For the text-containing cell, return its midpoint in [X, Y] coordinate format. 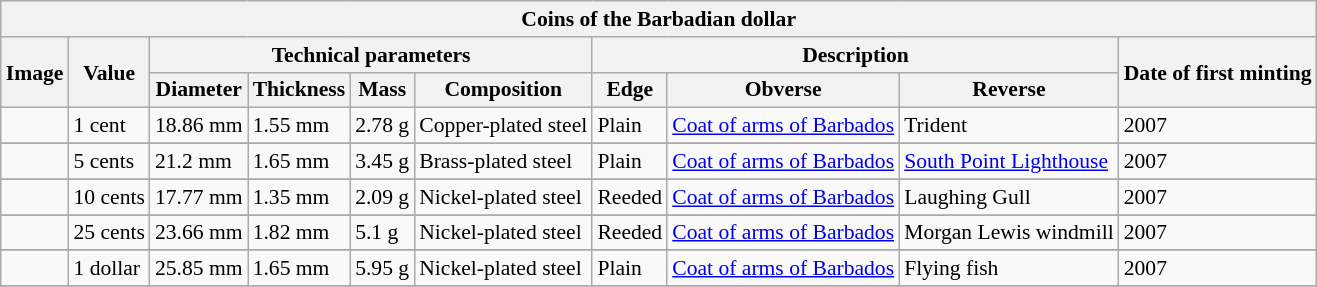
Diameter [199, 90]
Obverse [783, 90]
Value [108, 72]
Coins of the Barbadian dollar [659, 19]
1 dollar [108, 269]
3.45 g [382, 162]
1.82 mm [300, 233]
5 cents [108, 162]
Copper-plated steel [503, 126]
Technical parameters [371, 55]
23.66 mm [199, 233]
5.95 g [382, 269]
Brass-plated steel [503, 162]
Edge [630, 90]
18.86 mm [199, 126]
Date of first minting [1218, 72]
Flying fish [1009, 269]
Mass [382, 90]
South Point Lighthouse [1009, 162]
1.35 mm [300, 197]
1 cent [108, 126]
Morgan Lewis windmill [1009, 233]
21.2 mm [199, 162]
Description [855, 55]
Trident [1009, 126]
Laughing Gull [1009, 197]
25.85 mm [199, 269]
17.77 mm [199, 197]
Image [35, 72]
Reverse [1009, 90]
Thickness [300, 90]
25 cents [108, 233]
5.1 g [382, 233]
10 cents [108, 197]
2.78 g [382, 126]
2.09 g [382, 197]
Composition [503, 90]
1.55 mm [300, 126]
